From the cell containing the given text, extract its center point as [X, Y] coordinate. 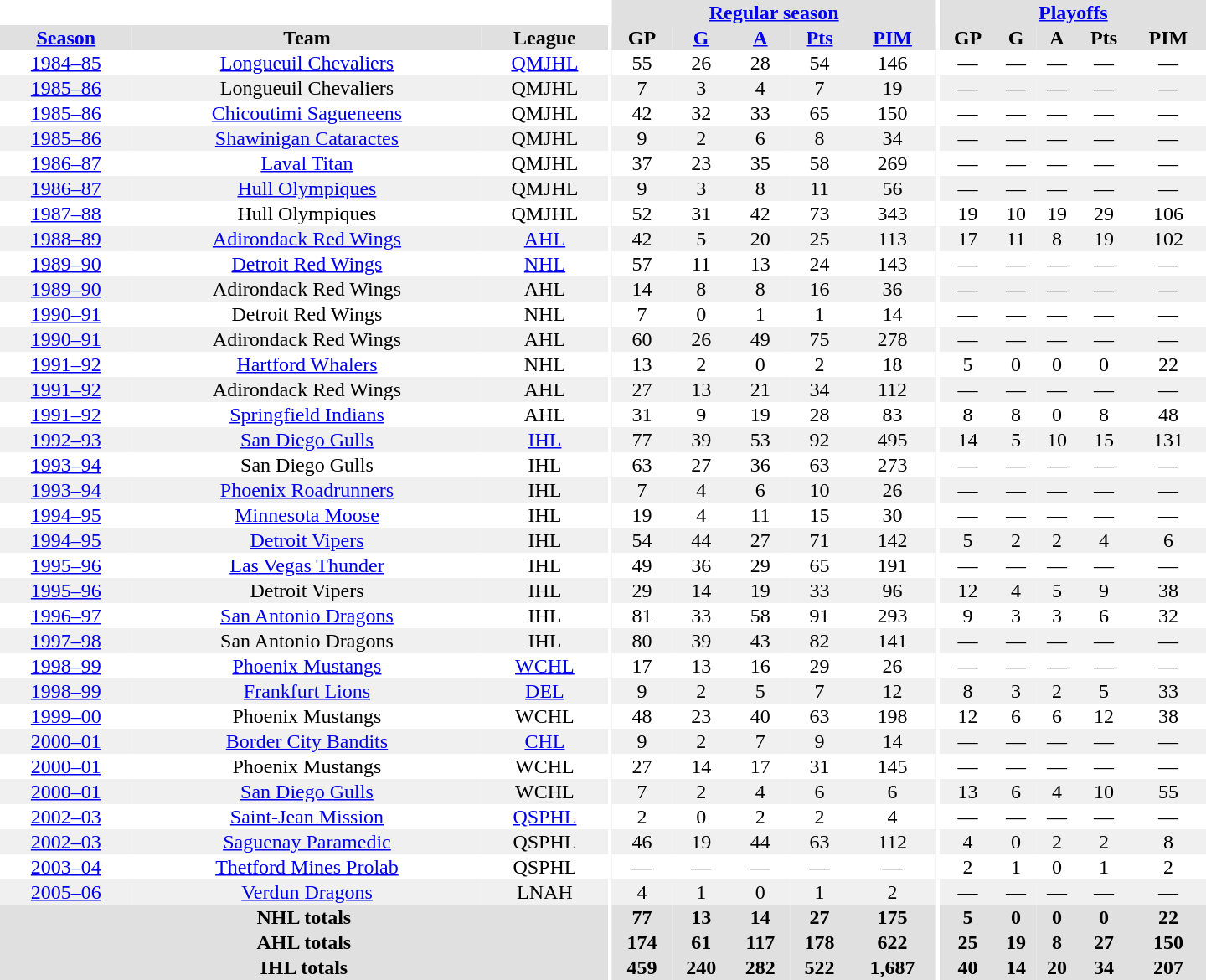
1999–00 [66, 716]
Phoenix Roadrunners [307, 490]
Shawinigan Cataractes [307, 138]
18 [893, 364]
81 [642, 616]
NHL totals [304, 917]
282 [760, 967]
459 [642, 967]
Minnesota Moose [307, 515]
57 [642, 264]
Las Vegas Thunder [307, 565]
141 [893, 641]
96 [893, 591]
91 [819, 616]
56 [893, 188]
1987–88 [66, 214]
80 [642, 641]
2005–06 [66, 892]
269 [893, 163]
83 [893, 415]
143 [893, 264]
191 [893, 565]
Springfield Indians [307, 415]
43 [760, 641]
Regular season [774, 13]
Saguenay Paramedic [307, 842]
622 [893, 942]
52 [642, 214]
175 [893, 917]
2003–04 [66, 867]
117 [760, 942]
73 [819, 214]
343 [893, 214]
174 [642, 942]
30 [893, 515]
Thetford Mines Prolab [307, 867]
106 [1168, 214]
1988–89 [66, 239]
Border City Bandits [307, 741]
Hartford Whalers [307, 364]
Frankfurt Lions [307, 691]
75 [819, 339]
495 [893, 440]
Laval Titan [307, 163]
146 [893, 63]
21 [760, 389]
142 [893, 540]
145 [893, 766]
37 [642, 163]
Playoffs [1074, 13]
Saint-Jean Mission [307, 817]
DEL [544, 691]
61 [702, 942]
60 [642, 339]
1992–93 [66, 440]
92 [819, 440]
Team [307, 38]
1996–97 [66, 616]
1984–85 [66, 63]
46 [642, 842]
293 [893, 616]
273 [893, 465]
178 [819, 942]
LNAH [544, 892]
League [544, 38]
113 [893, 239]
AHL totals [304, 942]
522 [819, 967]
Season [66, 38]
240 [702, 967]
Chicoutimi Sagueneens [307, 113]
82 [819, 641]
35 [760, 163]
71 [819, 540]
Verdun Dragons [307, 892]
198 [893, 716]
IHL totals [304, 967]
102 [1168, 239]
131 [1168, 440]
24 [819, 264]
1997–98 [66, 641]
278 [893, 339]
CHL [544, 741]
1,687 [893, 967]
53 [760, 440]
207 [1168, 967]
